Search for the cell housing the specified text and yield its [X, Y] center coordinate. 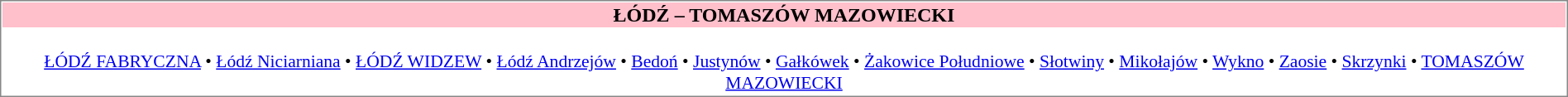
ŁÓDŹ – TOMASZÓW MAZOWIECKI [784, 15]
